Locate the cell with the specified text and output its [X, Y] center coordinate. 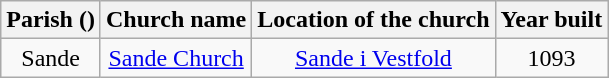
Location of the church [374, 20]
Church name [176, 20]
Year built [552, 20]
1093 [552, 58]
Sande i Vestfold [374, 58]
Sande [51, 58]
Sande Church [176, 58]
Parish () [51, 20]
